Search for the cell housing the specified text and yield its (x, y) center coordinate. 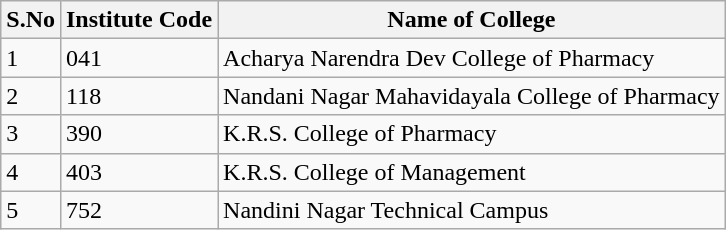
041 (138, 58)
Institute Code (138, 20)
3 (31, 134)
4 (31, 172)
Name of College (472, 20)
5 (31, 210)
403 (138, 172)
Acharya Narendra Dev College of Pharmacy (472, 58)
752 (138, 210)
390 (138, 134)
K.R.S. College of Management (472, 172)
118 (138, 96)
1 (31, 58)
S.No (31, 20)
Nandani Nagar Mahavidayala College of Pharmacy (472, 96)
Nandini Nagar Technical Campus (472, 210)
K.R.S. College of Pharmacy (472, 134)
2 (31, 96)
